Extract the (X, Y) coordinate from the center of the cell holding the provided text.  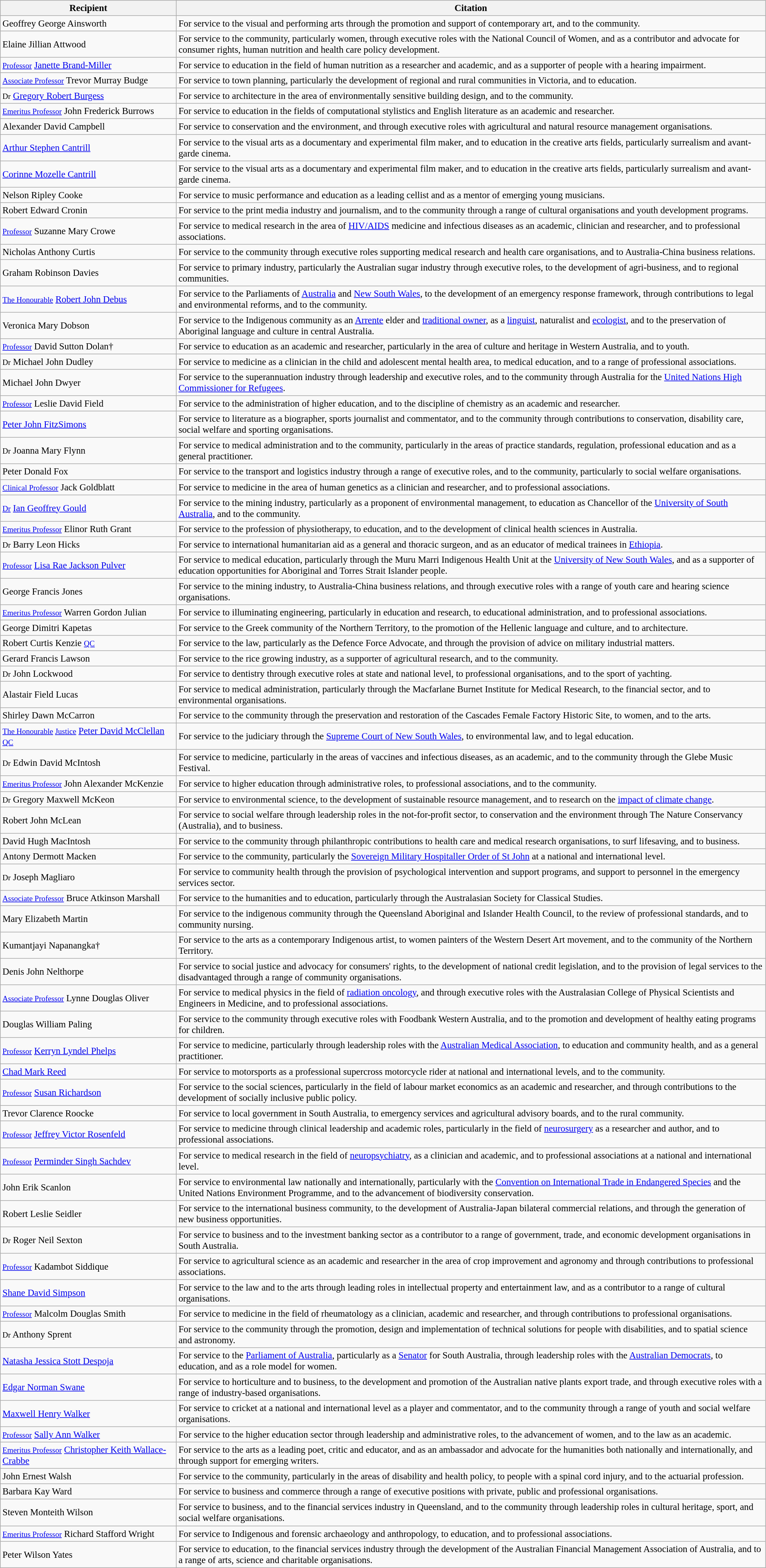
For service to the administration of higher education, and to the discipline of chemistry as an academic and researcher. (471, 404)
For service to medicine in the area of human genetics as a clinician and researcher, and to professional associations. (471, 487)
For service to the judiciary through the Supreme Court of New South Wales, to environmental law, and to legal education. (471, 736)
George Dimitri Kapetas (88, 628)
For service to local government in South Australia, to emergency services and agricultural advisory boards, and to the rural community. (471, 1114)
Veronica Mary Dobson (88, 325)
For service to business and commerce through a range of executive positions with private, public and professional organisations. (471, 1492)
Alexander David Campbell (88, 127)
For service to music performance and education as a leading cellist and as a mentor of emerging young musicians. (471, 195)
Recipient (88, 8)
For service to town planning, particularly the development of regional and rural communities in Victoria, and to education. (471, 81)
Antony Dermott Macken (88, 856)
For service to environmental science, to the development of sustainable resource management, and to research on the impact of climate change. (471, 799)
Professor Malcolm Douglas Smith (88, 1314)
For service to the humanities and to education, particularly through the Australasian Society for Classical Studies. (471, 898)
For service to the law, particularly as the Defence Force Advocate, and through the provision of advice on military industrial matters. (471, 643)
For service to the higher education sector through leadership and administrative roles, to the advancement of women, and to the law as an academic. (471, 1435)
Dr Gregory Maxwell McKeon (88, 799)
Emeritus Professor Christopher Keith Wallace-Crabbe (88, 1456)
John Ernest Walsh (88, 1476)
Professor Sally Ann Walker (88, 1435)
For service to international humanitarian aid as a general and thoracic surgeon, and as an educator of medical trainees in Ethiopia. (471, 544)
For service to the visual and performing arts through the promotion and support of contemporary art, and to the community. (471, 24)
Dr Anthony Sprent (88, 1335)
For service to education in the fields of computational stylistics and English literature as an academic and researcher. (471, 112)
Maxwell Henry Walker (88, 1414)
David Hugh MacIntosh (88, 841)
Professor Susan Richardson (88, 1093)
For service to conservation and the environment, and through executive roles with agricultural and natural resource management organisations. (471, 127)
John Erik Scanlon (88, 1188)
Elaine Jillian Attwood (88, 44)
Emeritus Professor John Alexander McKenzie (88, 784)
For service to Indigenous and forensic archaeology and anthropology, to education, and to professional associations. (471, 1534)
Alastair Field Lucas (88, 695)
Dr John Lockwood (88, 674)
Nicholas Anthony Curtis (88, 252)
Dr Edwin David McIntosh (88, 763)
For service to the community through the preservation and restoration of the Cascades Female Factory Historic Site, to women, and to the arts. (471, 716)
Citation (471, 8)
Associate Professor Bruce Atkinson Marshall (88, 898)
Arthur Stephen Cantrill (88, 148)
Chad Mark Reed (88, 1072)
Edgar Norman Swane (88, 1388)
For service to the rice growing industry, as a supporter of agricultural research, and to the community. (471, 659)
Emeritus Professor Elinor Ruth Grant (88, 529)
Emeritus Professor Richard Stafford Wright (88, 1534)
Dr Roger Neil Sexton (88, 1240)
Douglas William Paling (88, 1025)
Dr Michael John Dudley (88, 362)
Denis John Nelthorpe (88, 972)
Peter John FitzSimons (88, 424)
Graham Robinson Davies (88, 273)
Emeritus Professor Warren Gordon Julian (88, 613)
The Honourable Justice Peter David McClellan QC (88, 736)
Associate Professor Lynne Douglas Oliver (88, 998)
The Honourable Robert John Debus (88, 299)
Professor Janette Brand-Miller (88, 65)
Natasha Jessica Stott Despoja (88, 1361)
For service to higher education through administrative roles, to professional associations, and to the community. (471, 784)
Professor Lisa Rae Jackson Pulver (88, 566)
Professor Jeffrey Victor Rosenfeld (88, 1134)
Dr Joseph Magliaro (88, 877)
Robert Leslie Seidler (88, 1214)
Barbara Kay Ward (88, 1492)
Corinne Mozelle Cantrill (88, 174)
Shirley Dawn McCarron (88, 716)
For service to the Greek community of the Northern Territory, to the promotion of the Hellenic language and culture, and to architecture. (471, 628)
Gerard Francis Lawson (88, 659)
Associate Professor Trevor Murray Budge (88, 81)
Trevor Clarence Roocke (88, 1114)
George Francis Jones (88, 592)
Robert Edward Cronin (88, 210)
For service to the community, particularly the Sovereign Military Hospitaller Order of St John at a national and international level. (471, 856)
For service to the profession of physiotherapy, to education, and to the development of clinical health sciences in Australia. (471, 529)
For service to illuminating engineering, particularly in education and research, to educational administration, and to professional associations. (471, 613)
For service to dentistry through executive roles at state and national level, to professional organisations, and to the sport of yachting. (471, 674)
Mary Elizabeth Martin (88, 919)
Emeritus Professor John Frederick Burrows (88, 112)
For service to motorsports as a professional supercross motorcycle rider at national and international levels, and to the community. (471, 1072)
Professor David Sutton Dolan† (88, 347)
Steven Monteith Wilson (88, 1513)
Professor Kadambot Siddique (88, 1267)
For service to education as an academic and researcher, particularly in the area of culture and heritage in Western Australia, and to youth. (471, 347)
Geoffrey George Ainsworth (88, 24)
Robert John McLean (88, 820)
Robert Curtis Kenzie QC (88, 643)
Professor Suzanne Mary Crowe (88, 231)
Professor Leslie David Field (88, 404)
For service to architecture in the area of environmentally sensitive building design, and to the community. (471, 96)
Michael John Dwyer (88, 382)
Dr Gregory Robert Burgess (88, 96)
Professor Perminder Singh Sachdev (88, 1161)
Nelson Ripley Cooke (88, 195)
Professor Kerryn Lyndel Phelps (88, 1051)
Shane David Simpson (88, 1293)
Clinical Professor Jack Goldblatt (88, 487)
Peter Donald Fox (88, 472)
Dr Barry Leon Hicks (88, 544)
Peter Wilson Yates (88, 1555)
Dr Joanna Mary Flynn (88, 451)
Dr Ian Geoffrey Gould (88, 508)
For service to education in the field of human nutrition as a researcher and academic, and as a supporter of people with a hearing impairment. (471, 65)
Kumantjayi Napanangka† (88, 946)
